From the cell containing the given text, extract its center point as [X, Y] coordinate. 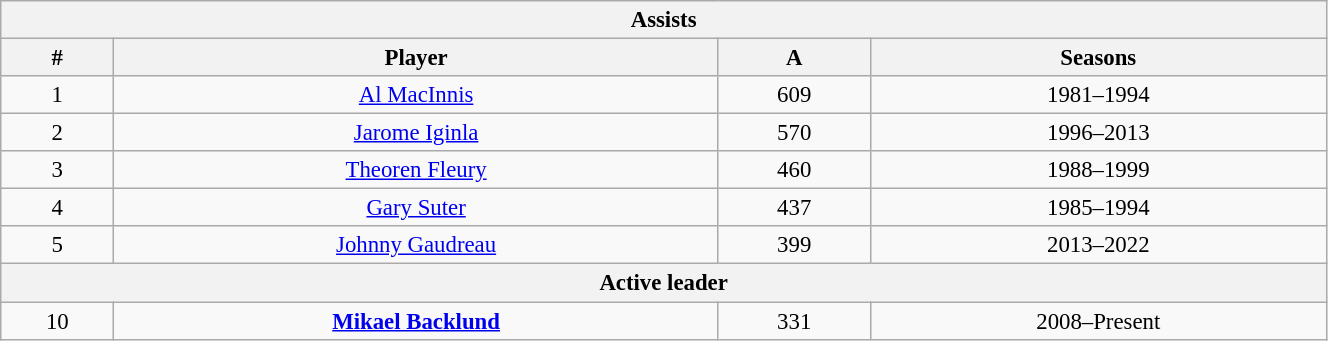
Al MacInnis [416, 95]
1981–1994 [1098, 95]
Active leader [664, 283]
# [58, 58]
1985–1994 [1098, 208]
5 [58, 245]
1996–2013 [1098, 133]
4 [58, 208]
399 [794, 245]
Johnny Gaudreau [416, 245]
609 [794, 95]
1 [58, 95]
331 [794, 321]
Assists [664, 20]
Jarome Iginla [416, 133]
Gary Suter [416, 208]
460 [794, 170]
1988–1999 [1098, 170]
Seasons [1098, 58]
Theoren Fleury [416, 170]
Player [416, 58]
10 [58, 321]
2 [58, 133]
437 [794, 208]
Mikael Backlund [416, 321]
3 [58, 170]
2013–2022 [1098, 245]
2008–Present [1098, 321]
A [794, 58]
570 [794, 133]
